Find where the given text appears and provide that cell's center as [x, y] coordinate. 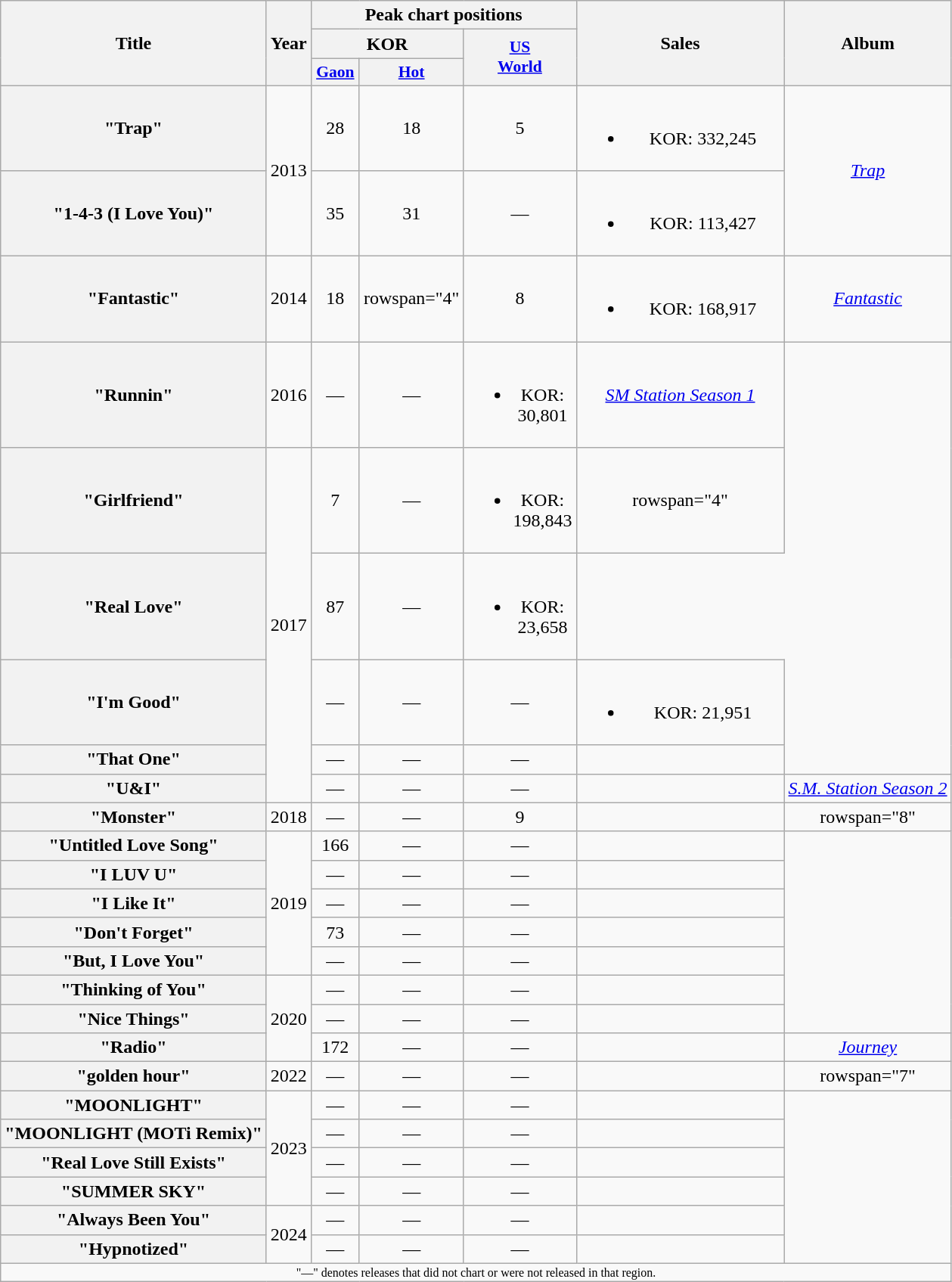
"1-4-3 (I Love You)" [133, 213]
"But, I Love You" [133, 961]
2016 [289, 395]
"Runnin" [133, 395]
SM Station Season 1 [681, 395]
"Fantastic" [133, 300]
28 [335, 127]
2022 [289, 1076]
"Always Been You" [133, 1220]
KOR: 332,245 [681, 127]
KOR: 30,801 [520, 395]
2024 [289, 1234]
"Untitled Love Song" [133, 846]
2013 [289, 170]
35 [335, 213]
"I LUV U" [133, 874]
rowspan="8" [868, 817]
Fantastic [868, 300]
"Hypnotized" [133, 1249]
KOR: 168,917 [681, 300]
"MOONLIGHT (MOTi Remix)" [133, 1134]
8 [520, 300]
Hot [411, 72]
2020 [289, 1018]
"Trap" [133, 127]
"golden hour" [133, 1076]
"SUMMER SKY" [133, 1191]
KOR: 198,843 [520, 501]
9 [520, 817]
73 [335, 932]
2019 [289, 903]
Peak chart positions [443, 15]
"Don't Forget" [133, 932]
31 [411, 213]
2014 [289, 300]
Journey [868, 1048]
"Radio" [133, 1048]
"Thinking of You" [133, 989]
Title [133, 43]
S.M. Station Season 2 [868, 788]
"I'm Good" [133, 702]
172 [335, 1048]
"Real Love Still Exists" [133, 1162]
KOR: 23,658 [520, 607]
2018 [289, 817]
166 [335, 846]
"Nice Things" [133, 1019]
"U&I" [133, 788]
KOR: 21,951 [681, 702]
"That One" [133, 759]
KOR: 113,427 [681, 213]
87 [335, 607]
"Monster" [133, 817]
"—" denotes releases that did not chart or were not released in that region. [476, 1272]
"Real Love" [133, 607]
2023 [289, 1148]
5 [520, 127]
"MOONLIGHT" [133, 1105]
Gaon [335, 72]
USWorld [520, 57]
"Girlfriend" [133, 501]
"I Like It" [133, 903]
rowspan="7" [868, 1076]
Trap [868, 170]
7 [335, 501]
KOR [387, 44]
2017 [289, 625]
Year [289, 43]
Sales [681, 43]
Album [868, 43]
